From the cell containing the given text, extract its center point as (X, Y) coordinate. 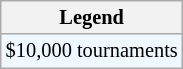
$10,000 tournaments (92, 51)
Legend (92, 17)
